Determine the (x, y) coordinate at the center of the cell enclosing the given text.  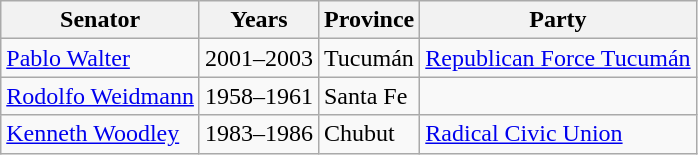
Pablo Walter (100, 58)
Santa Fe (368, 96)
2001–2003 (258, 58)
Party (558, 20)
1958–1961 (258, 96)
Kenneth Woodley (100, 134)
Province (368, 20)
Years (258, 20)
Republican Force Tucumán (558, 58)
Chubut (368, 134)
Senator (100, 20)
Radical Civic Union (558, 134)
Tucumán (368, 58)
1983–1986 (258, 134)
Rodolfo Weidmann (100, 96)
